From the cell containing the given text, extract its center point as [x, y] coordinate. 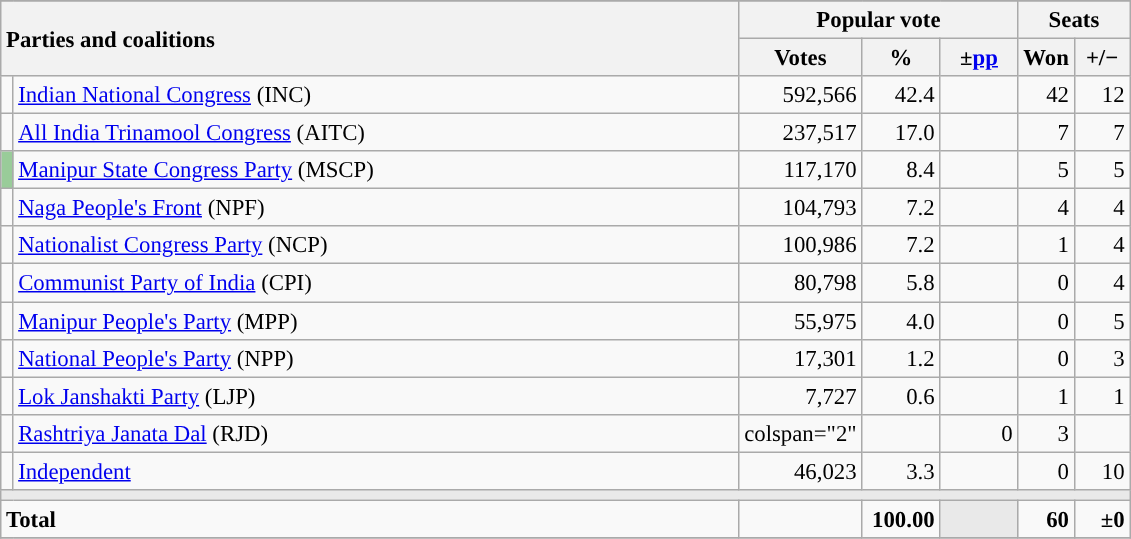
Manipur People's Party (MPP) [376, 321]
17,301 [800, 358]
+/− [1102, 58]
National People's Party (NPP) [376, 358]
Rashtriya Janata Dal (RJD) [376, 433]
10 [1102, 471]
17.0 [901, 133]
5.8 [901, 283]
All India Trinamool Congress (AITC) [376, 133]
Nationalist Congress Party (NCP) [376, 245]
42.4 [901, 95]
Communist Party of India (CPI) [376, 283]
4.0 [901, 321]
55,975 [800, 321]
46,023 [800, 471]
Total [370, 519]
Manipur State Congress Party (MSCP) [376, 170]
% [901, 58]
117,170 [800, 170]
Lok Janshakti Party (LJP) [376, 396]
Naga People's Front (NPF) [376, 208]
Seats [1074, 20]
237,517 [800, 133]
colspan="2" [800, 433]
12 [1102, 95]
Parties and coalitions [370, 38]
1.2 [901, 358]
60 [1046, 519]
80,798 [800, 283]
7,727 [800, 396]
Popular vote [878, 20]
Independent [376, 471]
Indian National Congress (INC) [376, 95]
8.4 [901, 170]
Won [1046, 58]
100.00 [901, 519]
3.3 [901, 471]
592,566 [800, 95]
100,986 [800, 245]
0.6 [901, 396]
104,793 [800, 208]
±0 [1102, 519]
±pp [979, 58]
42 [1046, 95]
Votes [800, 58]
